Return the (x, y) coordinate for the center point of the cell that contains the specified text.  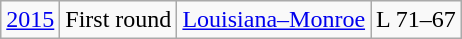
2015 (30, 20)
L 71–67 (416, 20)
First round (118, 20)
Louisiana–Monroe (274, 20)
